Locate the cell with the specified text and output its [x, y] center coordinate. 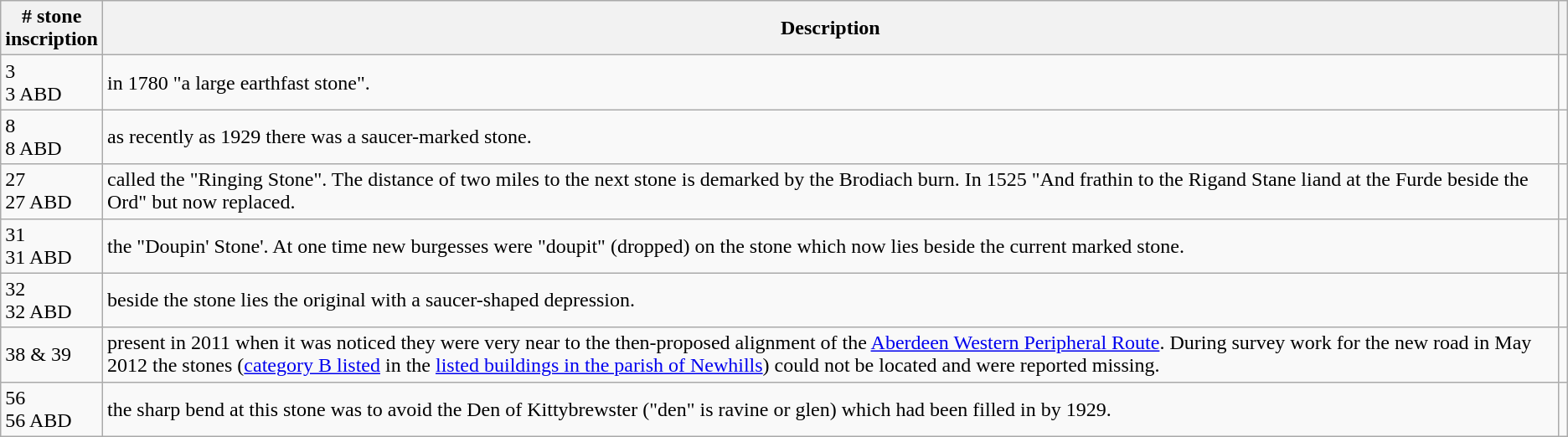
2727 ABD [52, 191]
3131 ABD [52, 246]
the sharp bend at this stone was to avoid the Den of Kittybrewster ("den" is ravine or glen) which had been filled in by 1929. [831, 409]
beside the stone lies the original with a saucer-shaped depression. [831, 300]
in 1780 "a large earthfast stone". [831, 82]
33 ABD [52, 82]
the "Doupin' Stone'. At one time new burgesses were "doupit" (dropped) on the stone which now lies beside the current marked stone. [831, 246]
3232 ABD [52, 300]
88 ABD [52, 137]
5656 ABD [52, 409]
Description [831, 28]
# stoneinscription [52, 28]
38 & 39 [52, 355]
as recently as 1929 there was a saucer-marked stone. [831, 137]
